Pinpoint the cell where the given text exists, returning its [X, Y] midpoint coordinate. 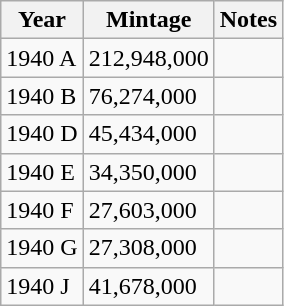
Mintage [148, 20]
1940 A [42, 58]
41,678,000 [148, 286]
1940 D [42, 134]
1940 F [42, 210]
Year [42, 20]
76,274,000 [148, 96]
27,603,000 [148, 210]
27,308,000 [148, 248]
Notes [248, 20]
45,434,000 [148, 134]
34,350,000 [148, 172]
1940 B [42, 96]
1940 G [42, 248]
1940 E [42, 172]
212,948,000 [148, 58]
1940 J [42, 286]
